From the cell containing the given text, extract its center point as (X, Y) coordinate. 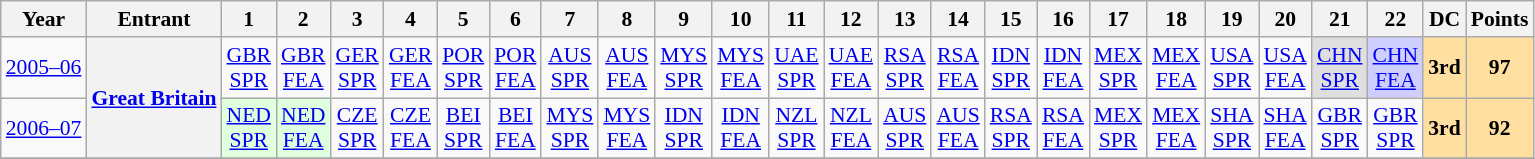
19 (1232, 19)
PORSPR (463, 68)
97 (1500, 68)
16 (1063, 19)
21 (1340, 19)
17 (1118, 19)
Year (44, 19)
CZESPR (358, 128)
GBRFEA (304, 68)
11 (796, 19)
10 (740, 19)
PORFEA (515, 68)
UAEFEA (851, 68)
14 (958, 19)
6 (515, 19)
NZLSPR (796, 128)
4 (410, 19)
USASPR (1232, 68)
2 (304, 19)
CZEFEA (410, 128)
NZLFEA (851, 128)
13 (904, 19)
SHAFEA (1286, 128)
8 (626, 19)
NEDSPR (248, 128)
3 (358, 19)
BEIFEA (515, 128)
USAFEA (1286, 68)
12 (851, 19)
2005–06 (44, 68)
9 (684, 19)
CHNSPR (1340, 68)
UAESPR (796, 68)
DC (1444, 19)
18 (1176, 19)
BEISPR (463, 128)
7 (570, 19)
Great Britain (154, 98)
SHASPR (1232, 128)
22 (1396, 19)
CHNFEA (1396, 68)
Entrant (154, 19)
20 (1286, 19)
1 (248, 19)
GERSPR (358, 68)
5 (463, 19)
NEDFEA (304, 128)
Points (1500, 19)
2006–07 (44, 128)
15 (1011, 19)
92 (1500, 128)
GERFEA (410, 68)
